Detect which cell encompasses the target text, then output its [X, Y] center coordinate. 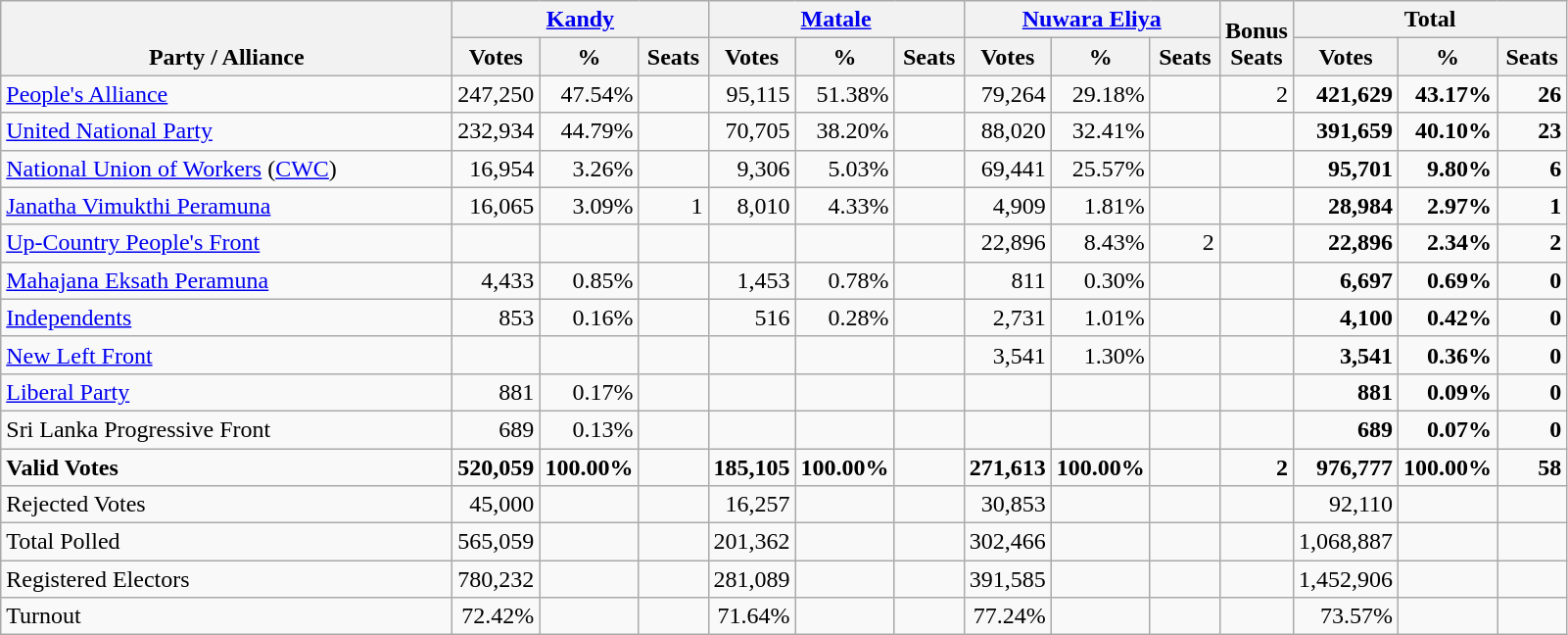
1,068,887 [1346, 542]
16,065 [496, 206]
0.13% [590, 429]
51.38% [844, 94]
71.64% [752, 616]
811 [1007, 280]
26 [1532, 94]
Valid Votes [227, 467]
0.07% [1448, 429]
9,306 [752, 169]
38.20% [844, 131]
New Left Front [227, 355]
391,585 [1007, 579]
58 [1532, 467]
1,453 [752, 280]
Mahajana Eksath Peramuna [227, 280]
Total Polled [227, 542]
976,777 [1346, 467]
73.57% [1346, 616]
Registered Electors [227, 579]
391,659 [1346, 131]
Janatha Vimukthi Peramuna [227, 206]
3.26% [590, 169]
232,934 [496, 131]
271,613 [1007, 467]
5.03% [844, 169]
8.43% [1101, 243]
1.30% [1101, 355]
16,954 [496, 169]
281,089 [752, 579]
32.41% [1101, 131]
Independents [227, 317]
421,629 [1346, 94]
302,466 [1007, 542]
16,257 [752, 505]
0.16% [590, 317]
People's Alliance [227, 94]
77.24% [1007, 616]
79,264 [1007, 94]
2.34% [1448, 243]
29.18% [1101, 94]
Sri Lanka Progressive Front [227, 429]
30,853 [1007, 505]
1,452,906 [1346, 579]
23 [1532, 131]
40.10% [1448, 131]
2.97% [1448, 206]
Kandy [580, 20]
45,000 [496, 505]
Total [1430, 20]
Matale [836, 20]
520,059 [496, 467]
8,010 [752, 206]
Nuwara Eliya [1091, 20]
Rejected Votes [227, 505]
0.09% [1448, 392]
4,100 [1346, 317]
95,115 [752, 94]
43.17% [1448, 94]
853 [496, 317]
4.33% [844, 206]
92,110 [1346, 505]
6 [1532, 169]
44.79% [590, 131]
1.01% [1101, 317]
201,362 [752, 542]
BonusSeats [1256, 38]
Up-Country People's Front [227, 243]
0.85% [590, 280]
0.30% [1101, 280]
0.78% [844, 280]
28,984 [1346, 206]
Party / Alliance [227, 38]
Turnout [227, 616]
247,250 [496, 94]
95,701 [1346, 169]
4,909 [1007, 206]
4,433 [496, 280]
185,105 [752, 467]
0.42% [1448, 317]
1.81% [1101, 206]
780,232 [496, 579]
6,697 [1346, 280]
565,059 [496, 542]
2,731 [1007, 317]
0.69% [1448, 280]
9.80% [1448, 169]
3.09% [590, 206]
0.17% [590, 392]
Liberal Party [227, 392]
70,705 [752, 131]
516 [752, 317]
25.57% [1101, 169]
47.54% [590, 94]
72.42% [496, 616]
0.28% [844, 317]
69,441 [1007, 169]
National Union of Workers (CWC) [227, 169]
0.36% [1448, 355]
United National Party [227, 131]
88,020 [1007, 131]
